Return (X, Y) of the center of cell containing provided text 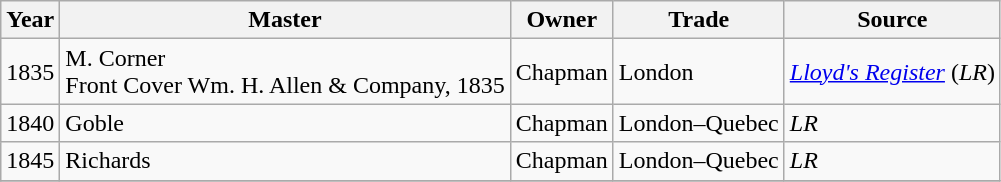
Richards (285, 161)
Master (285, 20)
Trade (698, 20)
Source (892, 20)
1835 (30, 72)
1840 (30, 123)
Lloyd's Register (LR) (892, 72)
Owner (562, 20)
Year (30, 20)
M. CornerFront Cover Wm. H. Allen & Company, 1835 (285, 72)
London (698, 72)
1845 (30, 161)
Goble (285, 123)
